Output the [x, y] coordinate of the center of the cell containing the given text.  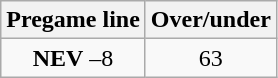
Pregame line [74, 20]
NEV –8 [74, 58]
Over/under [210, 20]
63 [210, 58]
